From the cell containing the given text, extract its center point as (X, Y) coordinate. 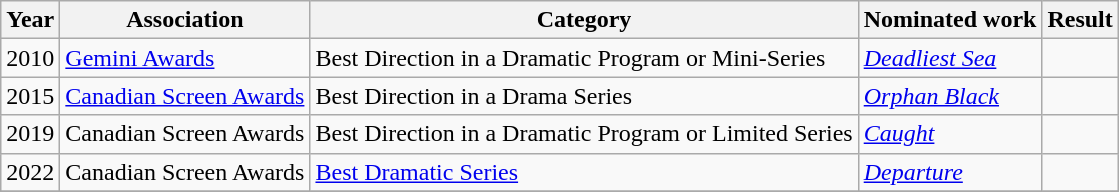
Result (1080, 20)
Category (584, 20)
Best Direction in a Dramatic Program or Mini-Series (584, 58)
Orphan Black (950, 96)
2010 (30, 58)
Year (30, 20)
Association (185, 20)
Best Direction in a Dramatic Program or Limited Series (584, 134)
2022 (30, 172)
Departure (950, 172)
2015 (30, 96)
Best Direction in a Drama Series (584, 96)
Deadliest Sea (950, 58)
Gemini Awards (185, 58)
Nominated work (950, 20)
Caught (950, 134)
Best Dramatic Series (584, 172)
2019 (30, 134)
